Determine the (X, Y) coordinate at the center of the cell enclosing the given text.  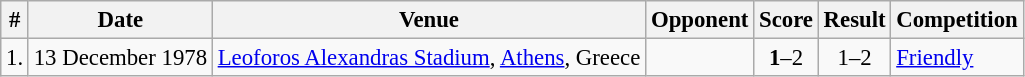
Friendly (957, 58)
1. (15, 58)
13 December 1978 (120, 58)
# (15, 20)
Date (120, 20)
Competition (957, 20)
Result (854, 20)
Score (786, 20)
Venue (428, 20)
Opponent (700, 20)
Leoforos Alexandras Stadium, Athens, Greece (428, 58)
